Search for the cell housing the specified text and yield its [x, y] center coordinate. 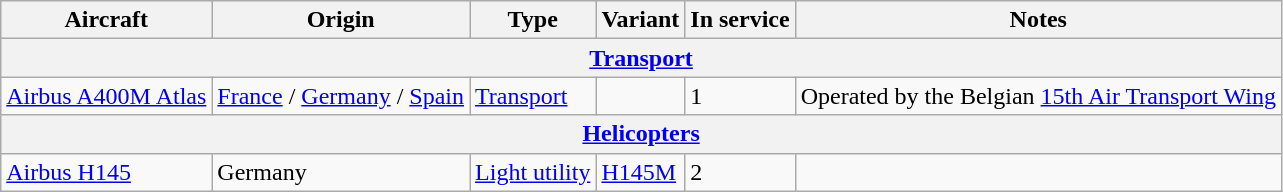
1 [740, 96]
France / Germany / Spain [341, 96]
Helicopters [642, 134]
Airbus H145 [106, 172]
In service [740, 20]
Airbus A400M Atlas [106, 96]
Germany [341, 172]
Aircraft [106, 20]
Origin [341, 20]
Variant [640, 20]
Operated by the Belgian 15th Air Transport Wing [1038, 96]
H145M [640, 172]
Notes [1038, 20]
Type [533, 20]
2 [740, 172]
Light utility [533, 172]
